Return the (X, Y) coordinate for the center point of the cell that contains the specified text.  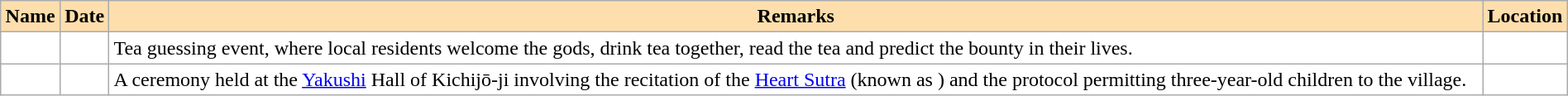
Tea guessing event, where local residents welcome the gods, drink tea together, read the tea and predict the bounty in their lives. (796, 48)
Name (31, 17)
Date (84, 17)
Remarks (796, 17)
Location (1525, 17)
